Find where the given text appears and provide that cell's center as (x, y) coordinate. 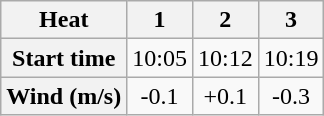
-0.3 (291, 96)
2 (225, 20)
10:12 (225, 58)
3 (291, 20)
10:19 (291, 58)
Start time (64, 58)
10:05 (160, 58)
+0.1 (225, 96)
Heat (64, 20)
Wind (m/s) (64, 96)
-0.1 (160, 96)
1 (160, 20)
